Identify which cell holds the provided text, then report its (X, Y) central coordinate. 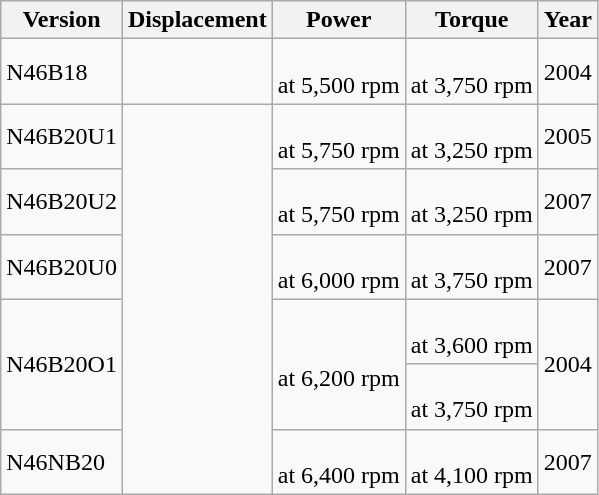
N46B20U2 (62, 202)
at 5,500 rpm (338, 72)
N46B18 (62, 72)
at 3,600 rpm (472, 332)
Year (568, 20)
Version (62, 20)
N46NB20 (62, 462)
N46B20O1 (62, 364)
N46B20U1 (62, 136)
at 6,000 rpm (338, 266)
Displacement (197, 20)
Power (338, 20)
2005 (568, 136)
N46B20U0 (62, 266)
at 4,100 rpm (472, 462)
at 6,200 rpm (338, 364)
Torque (472, 20)
at 6,400 rpm (338, 462)
